Return [X, Y] of the center of cell containing provided text 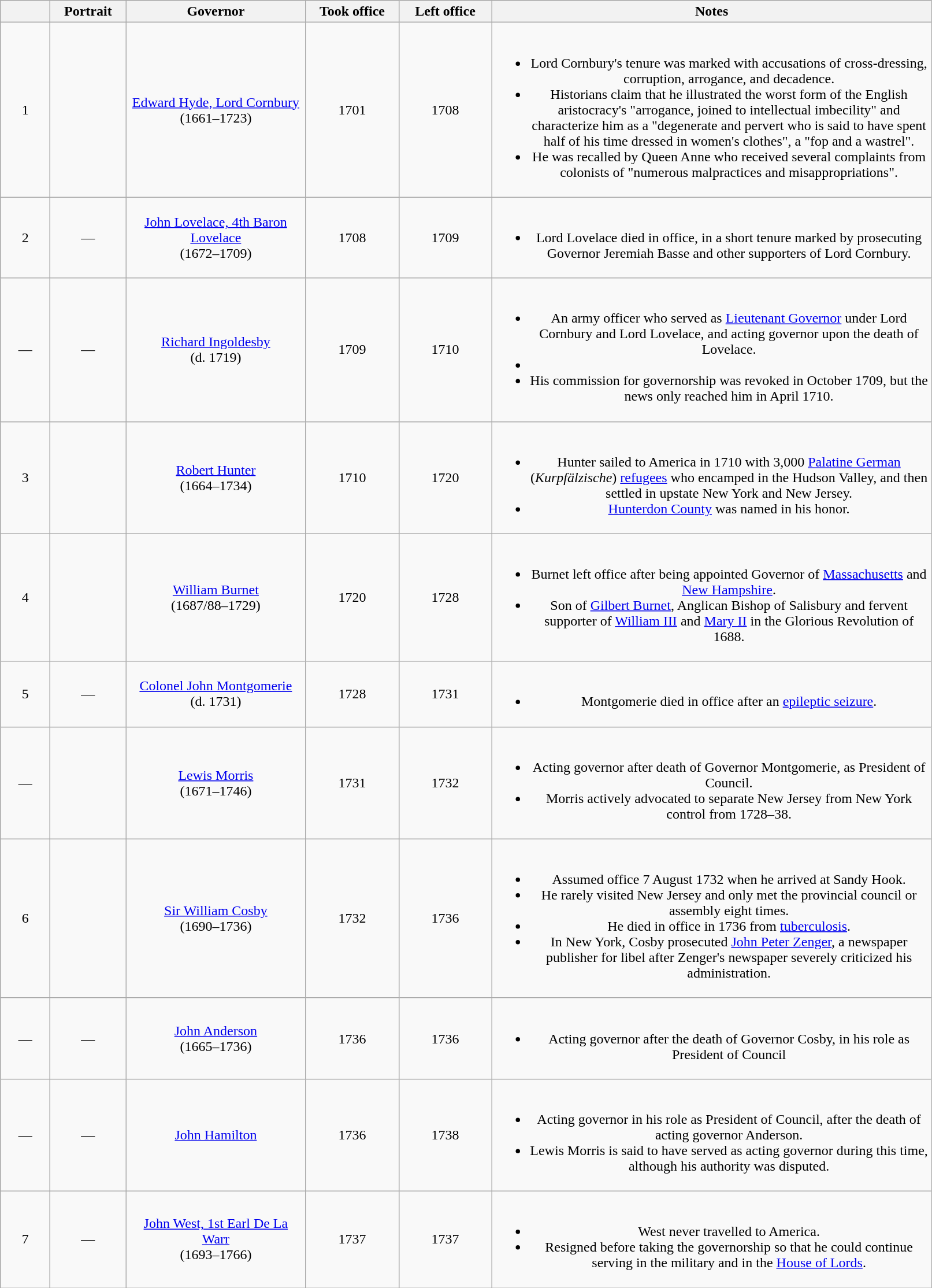
Montgomerie died in office after an epileptic seizure. [712, 694]
John West, 1st Earl De La Warr (1693–1766) [216, 1239]
John Lovelace, 4th Baron Lovelace (1672–1709) [216, 238]
Colonel John Montgomerie (d. 1731) [216, 694]
John Anderson (1665–1736) [216, 1038]
Governor [216, 12]
7 [25, 1239]
4 [25, 598]
Robert Hunter (1664–1734) [216, 478]
Portrait [88, 12]
2 [25, 238]
William Burnet (1687/88–1729) [216, 598]
6 [25, 918]
Acting governor after the death of Governor Cosby, in his role as President of Council [712, 1038]
Took office [352, 12]
1701 [352, 110]
3 [25, 478]
Notes [712, 12]
Sir William Cosby (1690–1736) [216, 918]
Lewis Morris (1671–1746) [216, 783]
Richard Ingoldesby (d. 1719) [216, 350]
1738 [445, 1135]
John Hamilton [216, 1135]
Left office [445, 12]
Lord Lovelace died in office, in a short tenure marked by prosecuting Governor Jeremiah Basse and other supporters of Lord Cornbury. [712, 238]
5 [25, 694]
West never travelled to America.Resigned before taking the governorship so that he could continue serving in the military and in the House of Lords. [712, 1239]
Edward Hyde, Lord Cornbury (1661–1723) [216, 110]
1 [25, 110]
